Provide the (X, Y) coordinate of the cell's center where the given text is located.  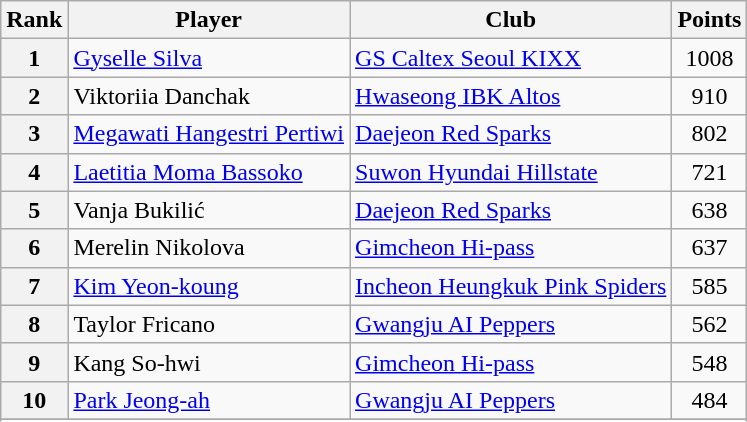
2 (34, 96)
Vanja Bukilić (209, 210)
910 (710, 96)
721 (710, 172)
6 (34, 248)
585 (710, 286)
Gyselle Silva (209, 58)
Player (209, 20)
GS Caltex Seoul KIXX (511, 58)
1008 (710, 58)
Megawati Hangestri Pertiwi (209, 134)
4 (34, 172)
Kang So-hwi (209, 362)
Kim Yeon-koung (209, 286)
Hwaseong IBK Altos (511, 96)
484 (710, 400)
Taylor Fricano (209, 324)
Laetitia Moma Bassoko (209, 172)
802 (710, 134)
Viktoriia Danchak (209, 96)
9 (34, 362)
7 (34, 286)
Park Jeong-ah (209, 400)
638 (710, 210)
Incheon Heungkuk Pink Spiders (511, 286)
Points (710, 20)
5 (34, 210)
3 (34, 134)
562 (710, 324)
548 (710, 362)
Suwon Hyundai Hillstate (511, 172)
10 (34, 400)
8 (34, 324)
Club (511, 20)
Rank (34, 20)
1 (34, 58)
637 (710, 248)
Merelin Nikolova (209, 248)
